Find where the given text appears and provide that cell's center as [X, Y] coordinate. 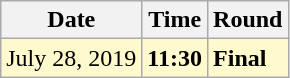
Date [72, 20]
Round [248, 20]
July 28, 2019 [72, 58]
11:30 [175, 58]
Final [248, 58]
Time [175, 20]
